Locate the cell with the specified text and output its [x, y] center coordinate. 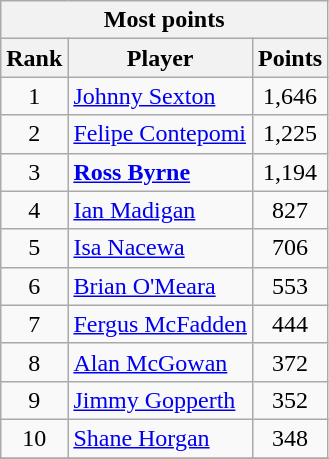
Felipe Contepomi [160, 134]
Jimmy Gopperth [160, 400]
Brian O'Meara [160, 286]
2 [34, 134]
1,194 [290, 172]
553 [290, 286]
Alan McGowan [160, 362]
8 [34, 362]
827 [290, 210]
372 [290, 362]
5 [34, 248]
4 [34, 210]
Points [290, 58]
Rank [34, 58]
Ian Madigan [160, 210]
Isa Nacewa [160, 248]
352 [290, 400]
Most points [164, 20]
348 [290, 438]
1,646 [290, 96]
706 [290, 248]
1 [34, 96]
10 [34, 438]
1,225 [290, 134]
Fergus McFadden [160, 324]
444 [290, 324]
Johnny Sexton [160, 96]
3 [34, 172]
Player [160, 58]
9 [34, 400]
6 [34, 286]
Shane Horgan [160, 438]
7 [34, 324]
Ross Byrne [160, 172]
